For the text-containing cell, return its midpoint in (x, y) coordinate format. 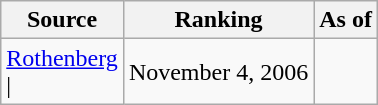
November 4, 2006 (218, 72)
Source (62, 20)
As of (346, 20)
Rothenberg| (62, 72)
Ranking (218, 20)
